Search for the cell housing the specified text and yield its (x, y) center coordinate. 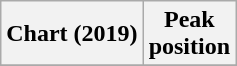
Peakposition (189, 34)
Chart (2019) (72, 34)
